For the text-containing cell, return its midpoint in [x, y] coordinate format. 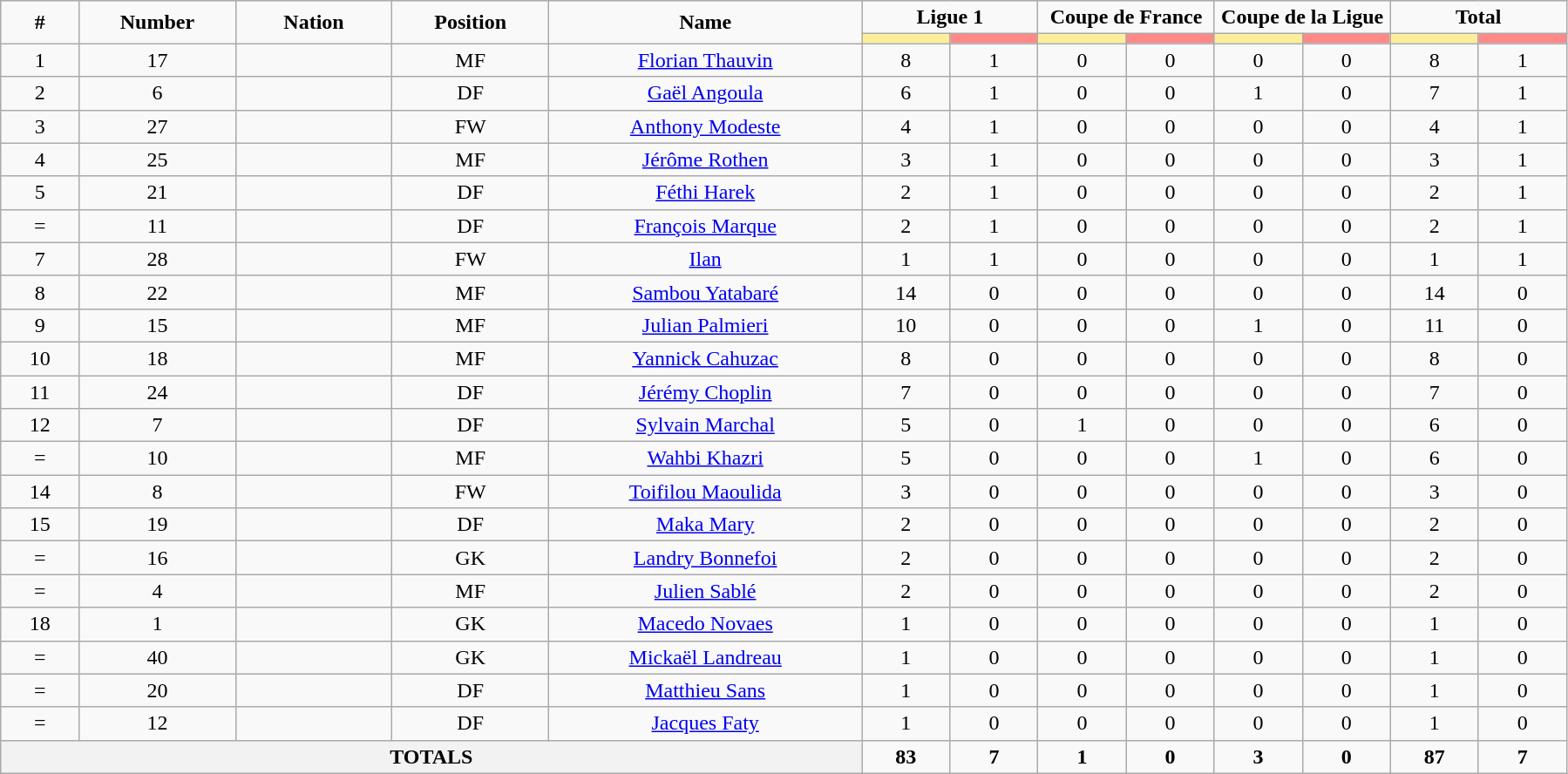
24 [158, 391]
Anthony Modeste [706, 126]
Macedo Novaes [706, 624]
Jérôme Rothen [706, 160]
Nation [314, 23]
Name [706, 23]
22 [158, 292]
Number [158, 23]
Matthieu Sans [706, 690]
Total [1478, 17]
Florian Thauvin [706, 60]
28 [158, 259]
83 [906, 757]
Julian Palmieri [706, 325]
Sambou Yatabaré [706, 292]
Landry Bonnefoi [706, 558]
21 [158, 193]
19 [158, 525]
Sylvain Marchal [706, 425]
Féthi Harek [706, 193]
16 [158, 558]
Jérémy Choplin [706, 391]
27 [158, 126]
Position [471, 23]
25 [158, 160]
Ligue 1 [950, 17]
Yannick Cahuzac [706, 358]
Jacques Faty [706, 723]
Ilan [706, 259]
Mickaël Landreau [706, 657]
Coupe de la Ligue [1302, 17]
9 [40, 325]
François Marque [706, 226]
87 [1435, 757]
Maka Mary [706, 525]
Coupe de France [1126, 17]
17 [158, 60]
# [40, 23]
TOTALS [431, 757]
Julien Sablé [706, 591]
20 [158, 690]
Gaël Angoula [706, 93]
40 [158, 657]
Wahbi Khazri [706, 458]
Toifilou Maoulida [706, 492]
